Identify which cell holds the provided text, then report its (X, Y) central coordinate. 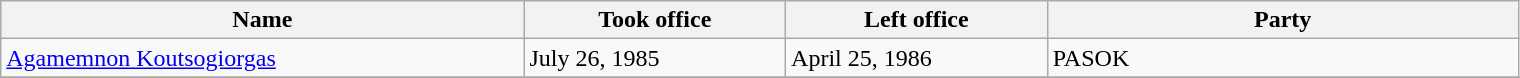
Name (262, 20)
Took office (655, 20)
Agamemnon Koutsogiorgas (262, 58)
Left office (917, 20)
PASOK (1282, 58)
July 26, 1985 (655, 58)
Party (1282, 20)
April 25, 1986 (917, 58)
